Pinpoint the cell where the given text exists, returning its (X, Y) midpoint coordinate. 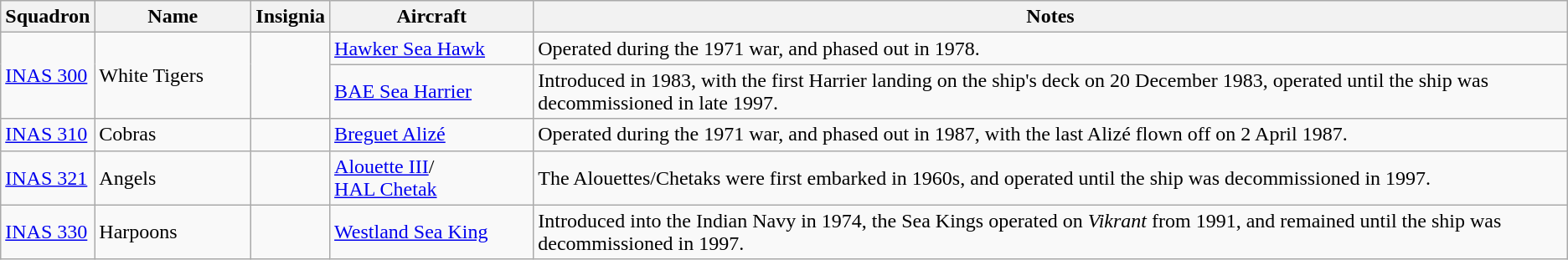
Cobras (173, 135)
The Alouettes/Chetaks were first embarked in 1960s, and operated until the ship was decommissioned in 1997. (1050, 177)
Introduced in 1983, with the first Harrier landing on the ship's deck on 20 December 1983, operated until the ship was decommissioned in late 1997. (1050, 92)
Operated during the 1971 war, and phased out in 1987, with the last Alizé flown off on 2 April 1987. (1050, 135)
Breguet Alizé (432, 135)
Squadron (48, 17)
Harpoons (173, 232)
INAS 330 (48, 232)
Hawker Sea Hawk (432, 48)
INAS 300 (48, 75)
Alouette III/HAL Chetak (432, 177)
Operated during the 1971 war, and phased out in 1978. (1050, 48)
Aircraft (432, 17)
BAE Sea Harrier (432, 92)
INAS 321 (48, 177)
Angels (173, 177)
INAS 310 (48, 135)
Insignia (291, 17)
Westland Sea King (432, 232)
Notes (1050, 17)
Name (173, 17)
Introduced into the Indian Navy in 1974, the Sea Kings operated on Vikrant from 1991, and remained until the ship was decommissioned in 1997. (1050, 232)
White Tigers (173, 75)
